Find where the given text appears and provide that cell's center as [x, y] coordinate. 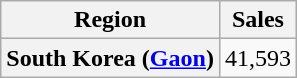
Region [110, 20]
41,593 [258, 58]
Sales [258, 20]
South Korea (Gaon) [110, 58]
